From the cell containing the given text, extract its center point as (X, Y) coordinate. 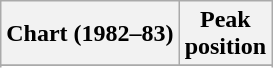
Peakposition (225, 34)
Chart (1982–83) (90, 34)
